Return the (x, y) coordinate for the center point of the cell that contains the specified text.  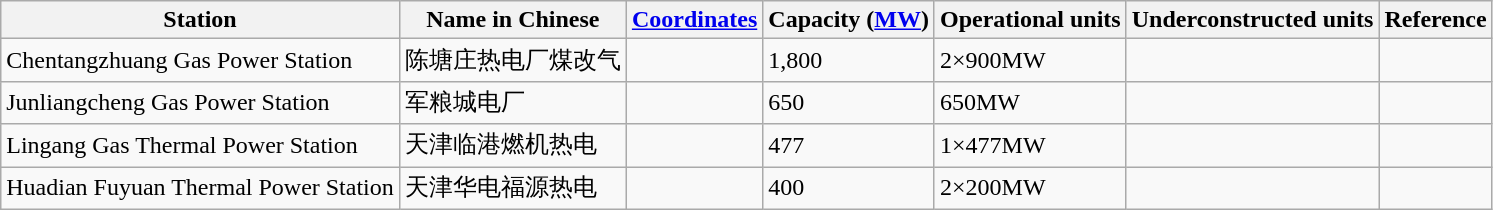
Huadian Fuyuan Thermal Power Station (200, 188)
Reference (1436, 20)
Underconstructed units (1252, 20)
Junliangcheng Gas Power Station (200, 102)
477 (849, 146)
1×477MW (1030, 146)
Name in Chinese (512, 20)
天津临港燃机热电 (512, 146)
Coordinates (694, 20)
军粮城电厂 (512, 102)
Chentangzhuang Gas Power Station (200, 60)
650MW (1030, 102)
2×900MW (1030, 60)
Capacity (MW) (849, 20)
650 (849, 102)
400 (849, 188)
Operational units (1030, 20)
2×200MW (1030, 188)
Lingang Gas Thermal Power Station (200, 146)
1,800 (849, 60)
Station (200, 20)
天津华电福源热电 (512, 188)
陈塘庄热电厂煤改气 (512, 60)
